Scan for the cell matching the given text and deliver its (X, Y) coordinate at center. 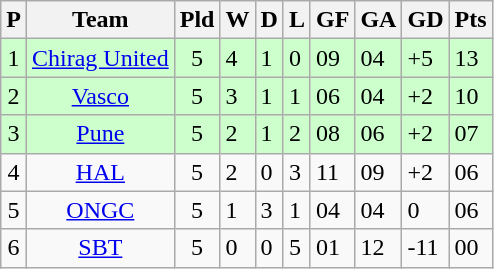
P (14, 20)
12 (378, 248)
GF (332, 20)
07 (470, 134)
Vasco (100, 96)
-11 (426, 248)
Pune (100, 134)
GD (426, 20)
11 (332, 172)
SBT (100, 248)
D (269, 20)
Pts (470, 20)
Team (100, 20)
00 (470, 248)
Chirag United (100, 58)
6 (14, 248)
08 (332, 134)
HAL (100, 172)
13 (470, 58)
W (238, 20)
Pld (197, 20)
L (296, 20)
ONGC (100, 210)
10 (470, 96)
GA (378, 20)
+5 (426, 58)
01 (332, 248)
